Return (x, y) of the center of cell containing provided text 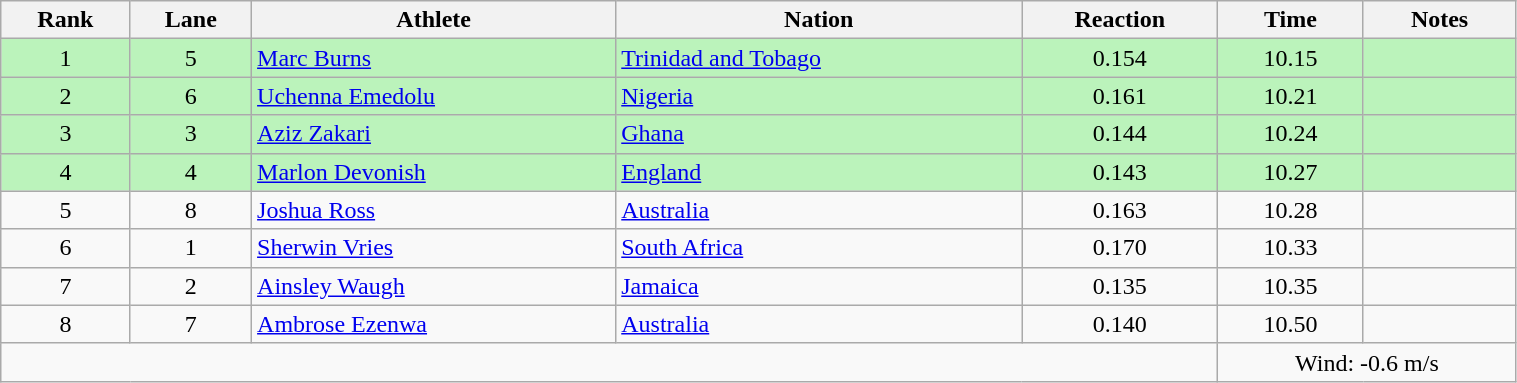
Time (1290, 20)
10.33 (1290, 248)
Lane (191, 20)
0.163 (1120, 210)
Nation (819, 20)
England (819, 172)
Reaction (1120, 20)
Wind: -0.6 m/s (1367, 362)
10.50 (1290, 324)
0.154 (1120, 58)
0.161 (1120, 96)
Marlon Devonish (434, 172)
10.28 (1290, 210)
Joshua Ross (434, 210)
South Africa (819, 248)
Marc Burns (434, 58)
10.27 (1290, 172)
0.140 (1120, 324)
Trinidad and Tobago (819, 58)
Aziz Zakari (434, 134)
Sherwin Vries (434, 248)
10.15 (1290, 58)
Uchenna Emedolu (434, 96)
10.24 (1290, 134)
0.144 (1120, 134)
Athlete (434, 20)
10.35 (1290, 286)
0.135 (1120, 286)
Nigeria (819, 96)
Ambrose Ezenwa (434, 324)
0.143 (1120, 172)
Notes (1440, 20)
Ainsley Waugh (434, 286)
0.170 (1120, 248)
Ghana (819, 134)
Rank (66, 20)
Jamaica (819, 286)
10.21 (1290, 96)
